Extract the [x, y] coordinate from the center of the cell holding the provided text.  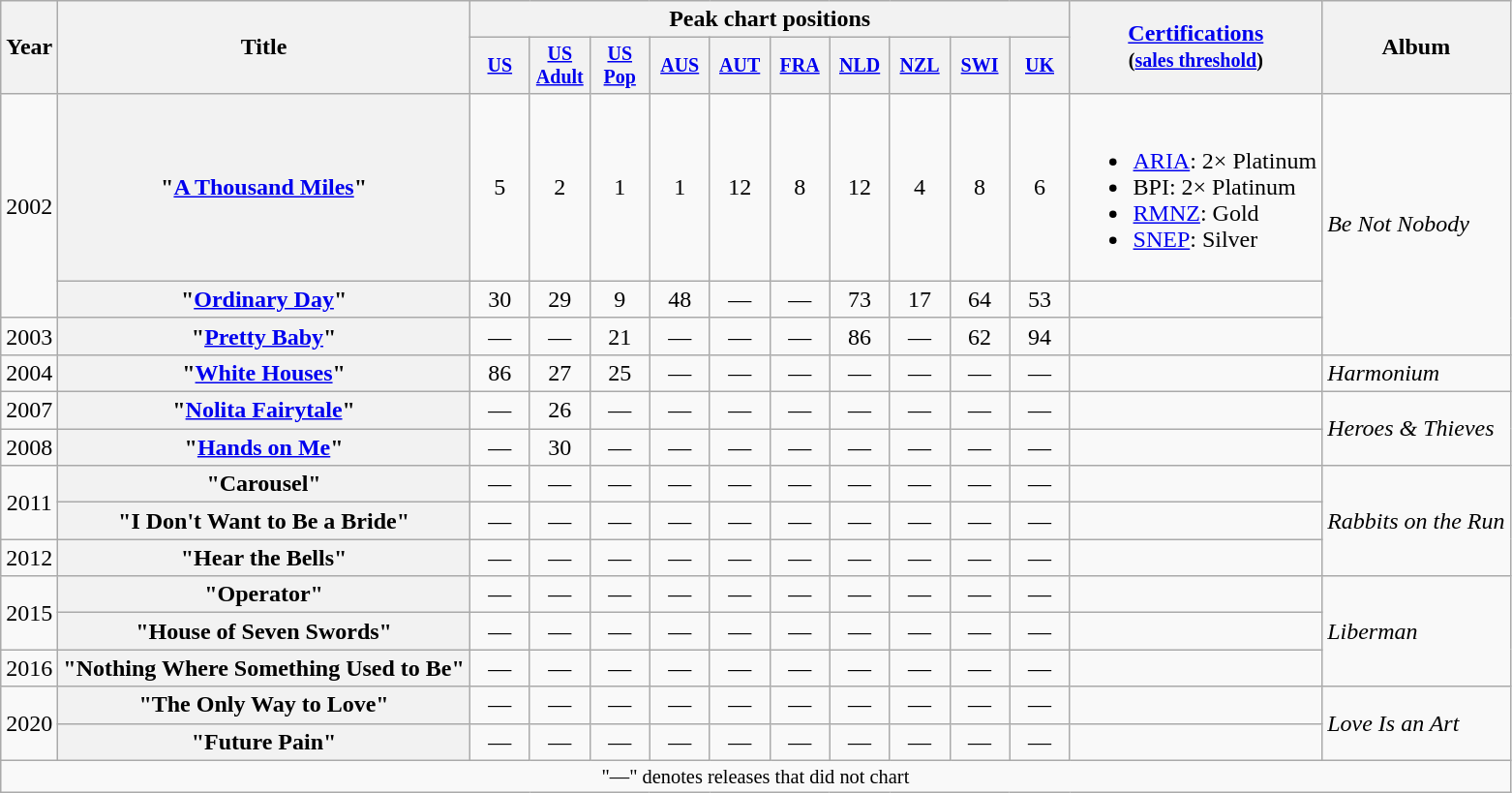
29 [559, 299]
2012 [29, 558]
ARIA: 2× PlatinumBPI: 2× PlatinumRMNZ: GoldSNEP: Silver [1196, 187]
"The Only Way to Love" [264, 705]
2004 [29, 373]
53 [1040, 299]
Harmonium [1416, 373]
USAdult [559, 66]
Rabbits on the Run [1416, 521]
Liberman [1416, 631]
27 [559, 373]
2 [559, 187]
"Carousel" [264, 484]
"—" denotes releases that did not chart [755, 777]
9 [620, 299]
2008 [29, 447]
AUT [740, 66]
Year [29, 47]
"Hands on Me" [264, 447]
48 [680, 299]
"Pretty Baby" [264, 336]
2002 [29, 205]
Love Is an Art [1416, 723]
17 [920, 299]
"Nothing Where Something Used to Be" [264, 668]
Album [1416, 47]
SWI [980, 66]
"I Don't Want to Be a Bride" [264, 521]
US [499, 66]
2016 [29, 668]
"Hear the Bells" [264, 558]
4 [920, 187]
UK [1040, 66]
94 [1040, 336]
26 [559, 411]
"Ordinary Day" [264, 299]
"Nolita Fairytale" [264, 411]
62 [980, 336]
NZL [920, 66]
FRA [800, 66]
2003 [29, 336]
64 [980, 299]
25 [620, 373]
Peak chart positions [770, 19]
73 [860, 299]
2011 [29, 503]
2007 [29, 411]
Heroes & Thieves [1416, 429]
NLD [860, 66]
Title [264, 47]
"White Houses" [264, 373]
"House of Seven Swords" [264, 631]
"A Thousand Miles" [264, 187]
2015 [29, 613]
AUS [680, 66]
"Future Pain" [264, 742]
21 [620, 336]
Certifications(sales threshold) [1196, 47]
2020 [29, 723]
"Operator" [264, 595]
5 [499, 187]
Be Not Nobody [1416, 224]
USPop [620, 66]
6 [1040, 187]
